Provide the (x, y) coordinate of the cell's center where the given text is located.  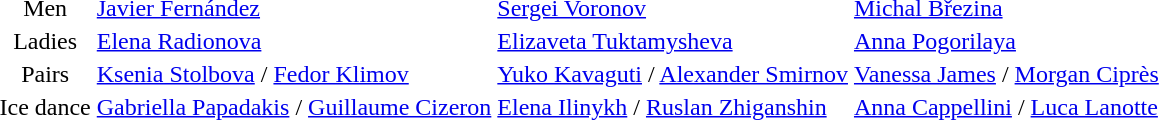
Elena Radionova (294, 41)
Elizaveta Tuktamysheva (673, 41)
Ksenia Stolbova / Fedor Klimov (294, 74)
Yuko Kavaguti / Alexander Smirnov (673, 74)
